Scan for the cell matching the given text and deliver its (X, Y) coordinate at center. 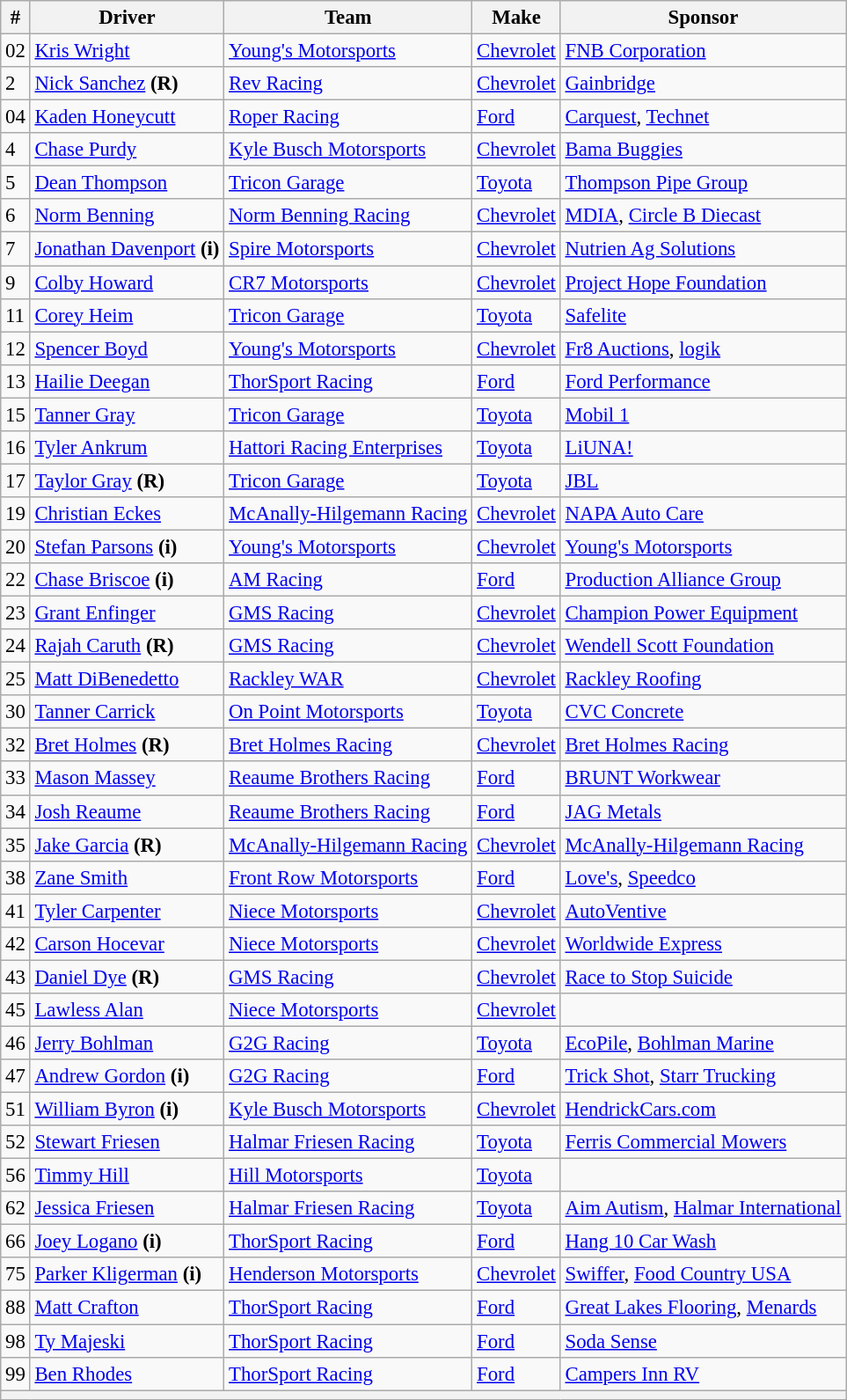
Nick Sanchez (R) (127, 84)
Great Lakes Flooring, Menards (703, 1308)
NAPA Auto Care (703, 514)
Joey Logano (i) (127, 1242)
9 (16, 282)
52 (16, 1142)
13 (16, 381)
Jake Garcia (R) (127, 845)
Tyler Ankrum (127, 448)
20 (16, 546)
Wendell Scott Foundation (703, 646)
Matt Crafton (127, 1308)
Love's, Speedco (703, 877)
34 (16, 811)
Chase Briscoe (i) (127, 580)
Safelite (703, 315)
Norm Benning (127, 216)
JBL (703, 480)
24 (16, 646)
15 (16, 414)
7 (16, 249)
# (16, 18)
66 (16, 1242)
Chase Purdy (127, 150)
Aim Autism, Halmar International (703, 1208)
Nutrien Ag Solutions (703, 249)
Spencer Boyd (127, 348)
Team (348, 18)
Josh Reaume (127, 811)
BRUNT Workwear (703, 779)
Rev Racing (348, 84)
JAG Metals (703, 811)
Production Alliance Group (703, 580)
Taylor Gray (R) (127, 480)
Zane Smith (127, 877)
Front Row Motorsports (348, 877)
Hailie Deegan (127, 381)
Rajah Caruth (R) (127, 646)
22 (16, 580)
Jessica Friesen (127, 1208)
32 (16, 745)
Norm Benning Racing (348, 216)
Matt DiBenedetto (127, 679)
Ferris Commercial Mowers (703, 1142)
CR7 Motorsports (348, 282)
30 (16, 712)
98 (16, 1341)
Worldwide Express (703, 944)
Swiffer, Food Country USA (703, 1275)
FNB Corporation (703, 51)
Fr8 Auctions, logik (703, 348)
99 (16, 1374)
Campers Inn RV (703, 1374)
Project Hope Foundation (703, 282)
Carquest, Technet (703, 117)
Spire Motorsports (348, 249)
Hill Motorsports (348, 1176)
Mobil 1 (703, 414)
Kris Wright (127, 51)
Colby Howard (127, 282)
38 (16, 877)
62 (16, 1208)
Race to Stop Suicide (703, 977)
Christian Eckes (127, 514)
75 (16, 1275)
LiUNA! (703, 448)
25 (16, 679)
Hang 10 Car Wash (703, 1242)
Tanner Carrick (127, 712)
Soda Sense (703, 1341)
Ty Majeski (127, 1341)
Henderson Motorsports (348, 1275)
12 (16, 348)
AutoVentive (703, 911)
Ford Performance (703, 381)
17 (16, 480)
Bama Buggies (703, 150)
Timmy Hill (127, 1176)
Carson Hocevar (127, 944)
02 (16, 51)
04 (16, 117)
Champion Power Equipment (703, 613)
Grant Enfinger (127, 613)
4 (16, 150)
Lawless Alan (127, 1010)
Andrew Gordon (i) (127, 1076)
Roper Racing (348, 117)
William Byron (i) (127, 1110)
AM Racing (348, 580)
Tyler Carpenter (127, 911)
45 (16, 1010)
41 (16, 911)
2 (16, 84)
Rackley WAR (348, 679)
19 (16, 514)
11 (16, 315)
HendrickCars.com (703, 1110)
46 (16, 1043)
Parker Kligerman (i) (127, 1275)
Hattori Racing Enterprises (348, 448)
Tanner Gray (127, 414)
Ben Rhodes (127, 1374)
16 (16, 448)
5 (16, 183)
Make (516, 18)
42 (16, 944)
Corey Heim (127, 315)
33 (16, 779)
Rackley Roofing (703, 679)
Mason Massey (127, 779)
23 (16, 613)
Stewart Friesen (127, 1142)
43 (16, 977)
EcoPile, Bohlman Marine (703, 1043)
51 (16, 1110)
Kaden Honeycutt (127, 117)
Trick Shot, Starr Trucking (703, 1076)
Gainbridge (703, 84)
Jonathan Davenport (i) (127, 249)
On Point Motorsports (348, 712)
47 (16, 1076)
56 (16, 1176)
Sponsor (703, 18)
Stefan Parsons (i) (127, 546)
Jerry Bohlman (127, 1043)
Dean Thompson (127, 183)
MDIA, Circle B Diecast (703, 216)
CVC Concrete (703, 712)
35 (16, 845)
Driver (127, 18)
6 (16, 216)
88 (16, 1308)
Daniel Dye (R) (127, 977)
Bret Holmes (R) (127, 745)
Thompson Pipe Group (703, 183)
